Identify which cell holds the provided text, then report its [X, Y] central coordinate. 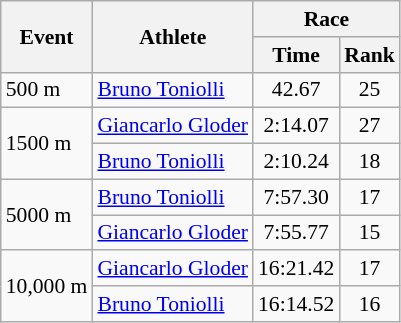
16:14.52 [296, 304]
1500 m [47, 144]
500 m [47, 90]
42.67 [296, 90]
27 [370, 126]
Race [326, 19]
5000 m [47, 214]
7:55.77 [296, 233]
10,000 m [47, 286]
18 [370, 162]
15 [370, 233]
Time [296, 55]
25 [370, 90]
2:14.07 [296, 126]
Athlete [172, 36]
2:10.24 [296, 162]
16 [370, 304]
7:57.30 [296, 197]
Event [47, 36]
Rank [370, 55]
16:21.42 [296, 269]
